Detect which cell encompasses the target text, then output its [x, y] center coordinate. 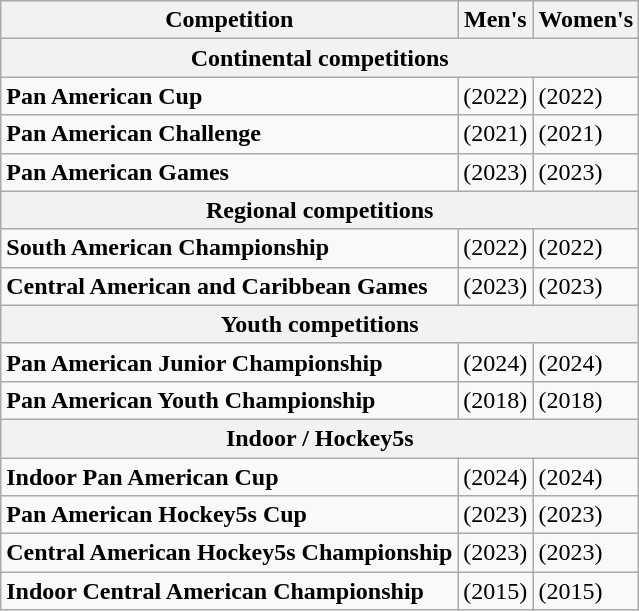
South American Championship [230, 248]
Youth competitions [320, 324]
Central American Hockey5s Championship [230, 553]
Regional competitions [320, 210]
Competition [230, 20]
Indoor Central American Championship [230, 591]
Pan American Junior Championship [230, 362]
Indoor Pan American Cup [230, 477]
Continental competitions [320, 58]
Indoor / Hockey5s [320, 438]
Pan American Hockey5s Cup [230, 515]
Pan American Cup [230, 96]
Pan American Youth Championship [230, 400]
Pan American Challenge [230, 134]
Pan American Games [230, 172]
Central American and Caribbean Games [230, 286]
Women's [586, 20]
Men's [496, 20]
